From the cell containing the given text, extract its center point as [x, y] coordinate. 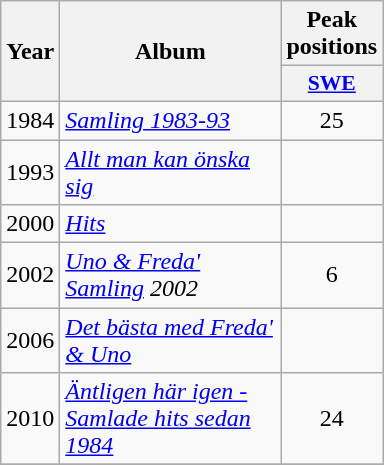
Uno & Freda' Samling 2002 [170, 276]
6 [332, 276]
Det bästa med Freda' & Uno [170, 340]
Äntligen här igen - Samlade hits sedan 1984 [170, 419]
1993 [30, 172]
Peak positions [332, 34]
2000 [30, 224]
2006 [30, 340]
25 [332, 120]
Album [170, 52]
SWE [332, 84]
Hits [170, 224]
Samling 1983-93 [170, 120]
24 [332, 419]
1984 [30, 120]
Year [30, 52]
Allt man kan önska sig [170, 172]
2002 [30, 276]
2010 [30, 419]
